Search for the cell housing the specified text and yield its [x, y] center coordinate. 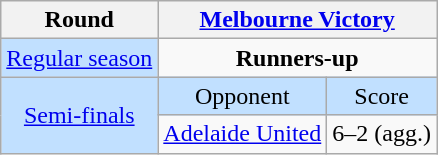
6–2 (agg.) [382, 134]
Semi-finals [80, 115]
Round [80, 20]
Melbourne Victory [298, 20]
Regular season [80, 58]
Adelaide United [242, 134]
Opponent [242, 96]
Runners-up [298, 58]
Score [382, 96]
